Locate the cell with the specified text and output its (X, Y) center coordinate. 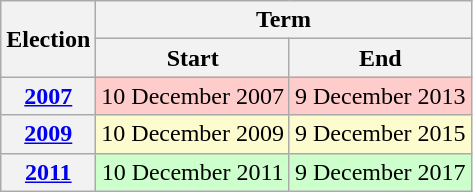
2011 (48, 172)
9 December 2017 (380, 172)
10 December 2011 (193, 172)
10 December 2009 (193, 134)
End (380, 58)
9 December 2013 (380, 96)
Start (193, 58)
2009 (48, 134)
Term (284, 20)
10 December 2007 (193, 96)
2007 (48, 96)
Election (48, 39)
9 December 2015 (380, 134)
